Detect which cell encompasses the target text, then output its [x, y] center coordinate. 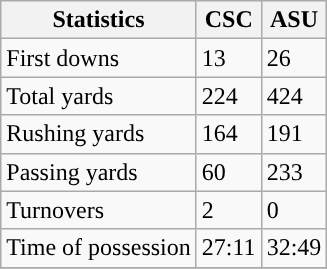
191 [294, 134]
Passing yards [99, 172]
424 [294, 96]
Time of possession [99, 248]
Total yards [99, 96]
Rushing yards [99, 134]
2 [228, 210]
CSC [228, 20]
27:11 [228, 248]
224 [228, 96]
Turnovers [99, 210]
ASU [294, 20]
First downs [99, 58]
233 [294, 172]
0 [294, 210]
Statistics [99, 20]
26 [294, 58]
32:49 [294, 248]
60 [228, 172]
164 [228, 134]
13 [228, 58]
